Detect which cell encompasses the target text, then output its (X, Y) center coordinate. 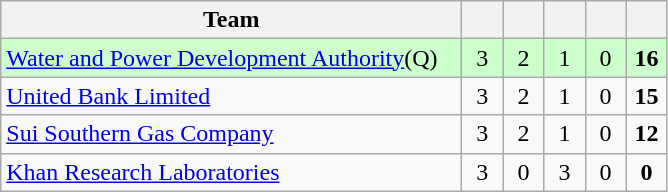
Team (232, 20)
12 (646, 134)
Water and Power Development Authority(Q) (232, 58)
United Bank Limited (232, 96)
Sui Southern Gas Company (232, 134)
16 (646, 58)
Khan Research Laboratories (232, 172)
15 (646, 96)
